Find where the given text appears and provide that cell's center as [X, Y] coordinate. 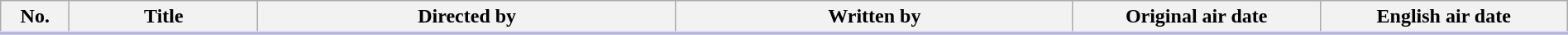
Written by [874, 17]
Original air date [1196, 17]
English air date [1444, 17]
No. [35, 17]
Title [164, 17]
Directed by [467, 17]
